Output the (X, Y) coordinate of the center of the cell containing the given text.  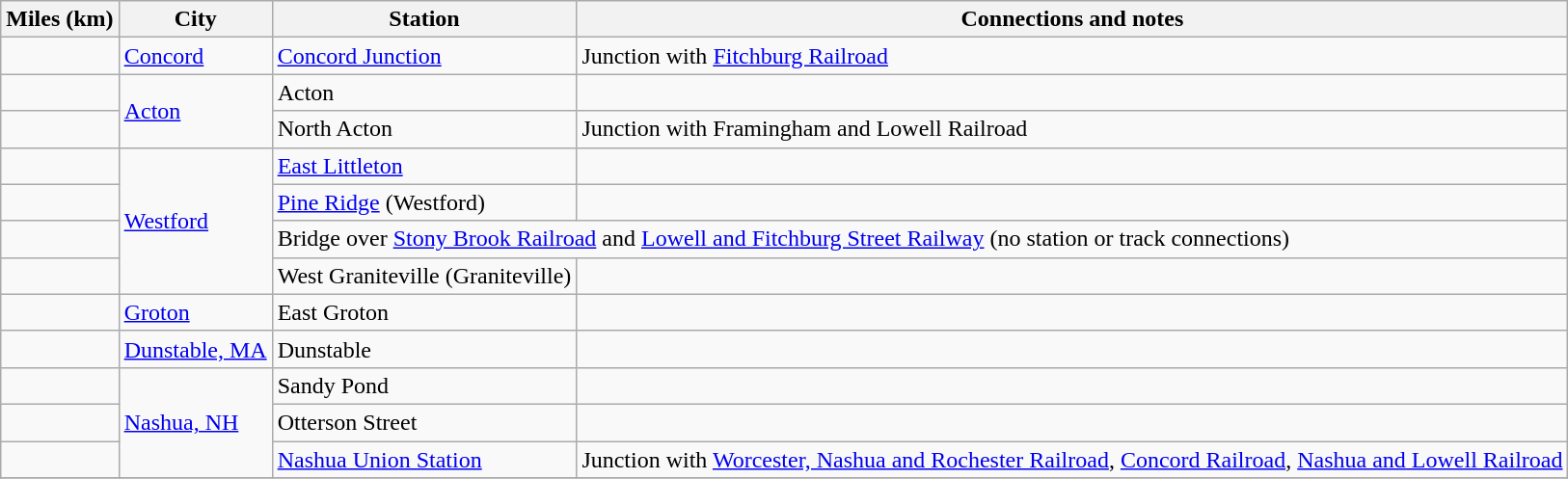
Bridge over Stony Brook Railroad and Lowell and Fitchburg Street Railway (no station or track connections) (920, 239)
Junction with Framingham and Lowell Railroad (1072, 129)
Pine Ridge (Westford) (424, 202)
Station (424, 19)
East Groton (424, 312)
Connections and notes (1072, 19)
Nashua, NH (195, 422)
Junction with Worcester, Nashua and Rochester Railroad, Concord Railroad, Nashua and Lowell Railroad (1072, 460)
Miles (km) (60, 19)
East Littleton (424, 166)
West Graniteville (Graniteville) (424, 276)
Westford (195, 221)
Concord (195, 56)
Groton (195, 312)
Junction with Fitchburg Railroad (1072, 56)
North Acton (424, 129)
Sandy Pond (424, 386)
Concord Junction (424, 56)
Nashua Union Station (424, 460)
Dunstable, MA (195, 349)
City (195, 19)
Otterson Street (424, 422)
Dunstable (424, 349)
